Find where the given text appears and provide that cell's center as (X, Y) coordinate. 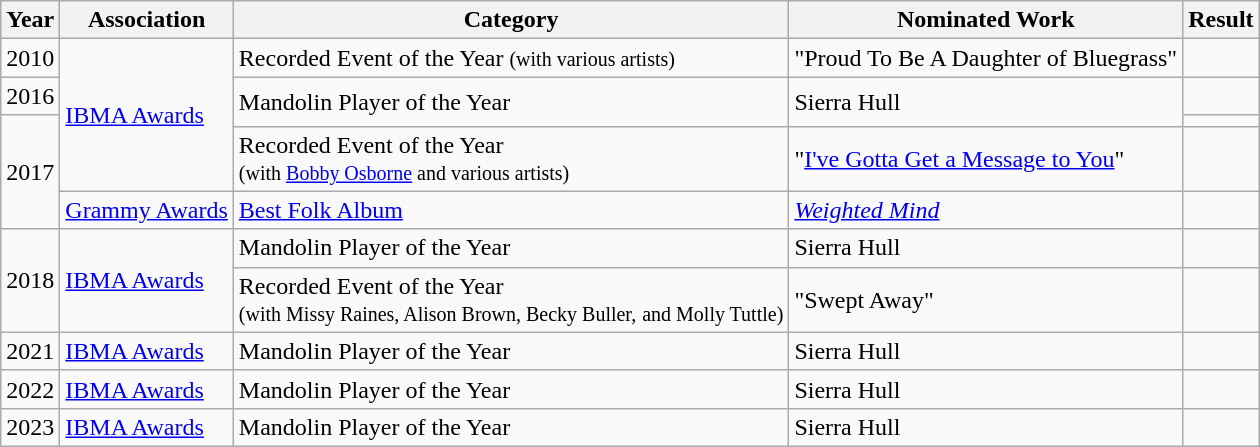
Recorded Event of the Year (with Bobby Osborne and various artists) (511, 158)
2022 (30, 389)
Weighted Mind (986, 210)
Recorded Event of the Year (with various artists) (511, 58)
2018 (30, 280)
2010 (30, 58)
2023 (30, 427)
Year (30, 20)
Best Folk Album (511, 210)
Recorded Event of the Year(with Missy Raines, Alison Brown, Becky Buller, and Molly Tuttle) (511, 300)
"Swept Away" (986, 300)
2021 (30, 351)
2016 (30, 96)
Association (147, 20)
Nominated Work (986, 20)
"I've Gotta Get a Message to You" (986, 158)
Grammy Awards (147, 210)
Result (1221, 20)
Category (511, 20)
2017 (30, 172)
"Proud To Be A Daughter of Bluegrass" (986, 58)
